Extract the [X, Y] coordinate from the center of the cell holding the provided text.  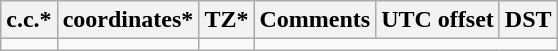
Comments [315, 20]
c.c.* [29, 20]
DST [528, 20]
UTC offset [438, 20]
coordinates* [128, 20]
TZ* [226, 20]
